Determine the (x, y) coordinate at the center of the cell enclosing the given text.  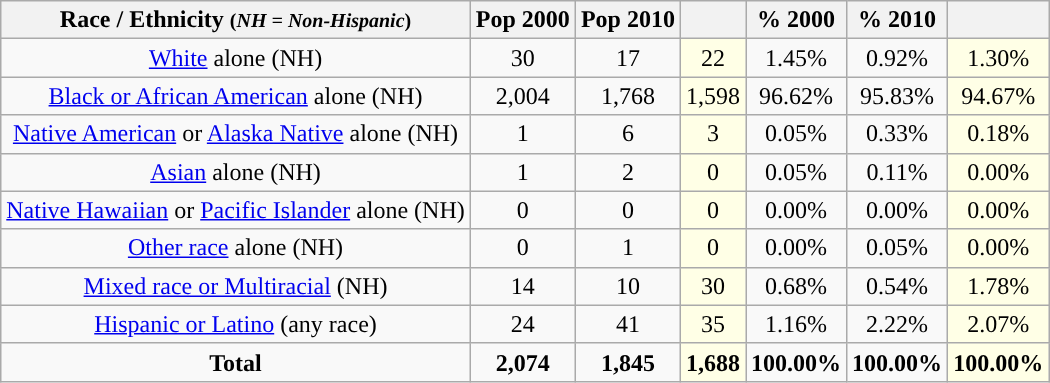
35 (712, 324)
17 (628, 58)
10 (628, 286)
Native Hawaiian or Pacific Islander alone (NH) (236, 210)
3 (712, 134)
24 (522, 324)
Mixed race or Multiracial (NH) (236, 286)
Pop 2000 (522, 20)
2,004 (522, 96)
Total (236, 362)
0.11% (898, 172)
1.45% (796, 58)
1.16% (796, 324)
1,768 (628, 96)
1,845 (628, 362)
1,688 (712, 362)
Black or African American alone (NH) (236, 96)
% 2010 (898, 20)
2 (628, 172)
2.07% (998, 324)
1.78% (998, 286)
Hispanic or Latino (any race) (236, 324)
41 (628, 324)
Race / Ethnicity (NH = Non-Hispanic) (236, 20)
2,074 (522, 362)
0.18% (998, 134)
0.92% (898, 58)
Native American or Alaska Native alone (NH) (236, 134)
Asian alone (NH) (236, 172)
1,598 (712, 96)
0.54% (898, 286)
Pop 2010 (628, 20)
22 (712, 58)
Other race alone (NH) (236, 248)
White alone (NH) (236, 58)
2.22% (898, 324)
94.67% (998, 96)
96.62% (796, 96)
0.33% (898, 134)
1.30% (998, 58)
% 2000 (796, 20)
6 (628, 134)
0.68% (796, 286)
95.83% (898, 96)
14 (522, 286)
